Scan for the cell matching the given text and deliver its [X, Y] coordinate at center. 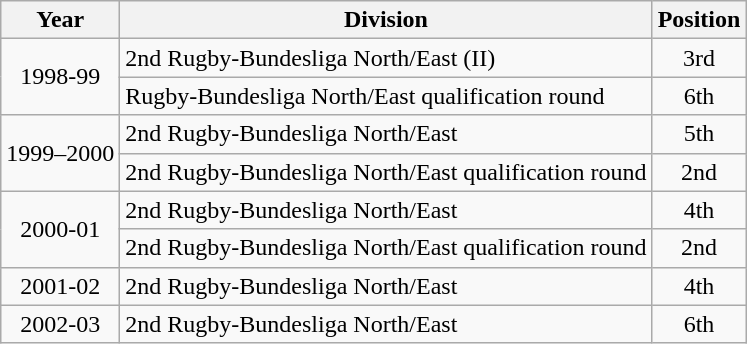
1999–2000 [60, 153]
Position [699, 20]
2nd Rugby-Bundesliga North/East (II) [386, 58]
2001-02 [60, 286]
Year [60, 20]
5th [699, 134]
3rd [699, 58]
Rugby-Bundesliga North/East qualification round [386, 96]
1998-99 [60, 77]
2002-03 [60, 324]
2000-01 [60, 229]
Division [386, 20]
